From the cell containing the given text, extract its center point as (X, Y) coordinate. 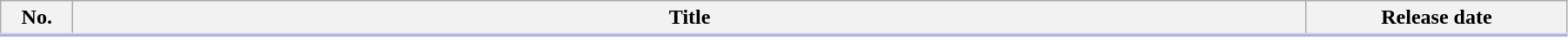
No. (37, 18)
Title (690, 18)
Release date (1436, 18)
